For the text-containing cell, return its midpoint in [X, Y] coordinate format. 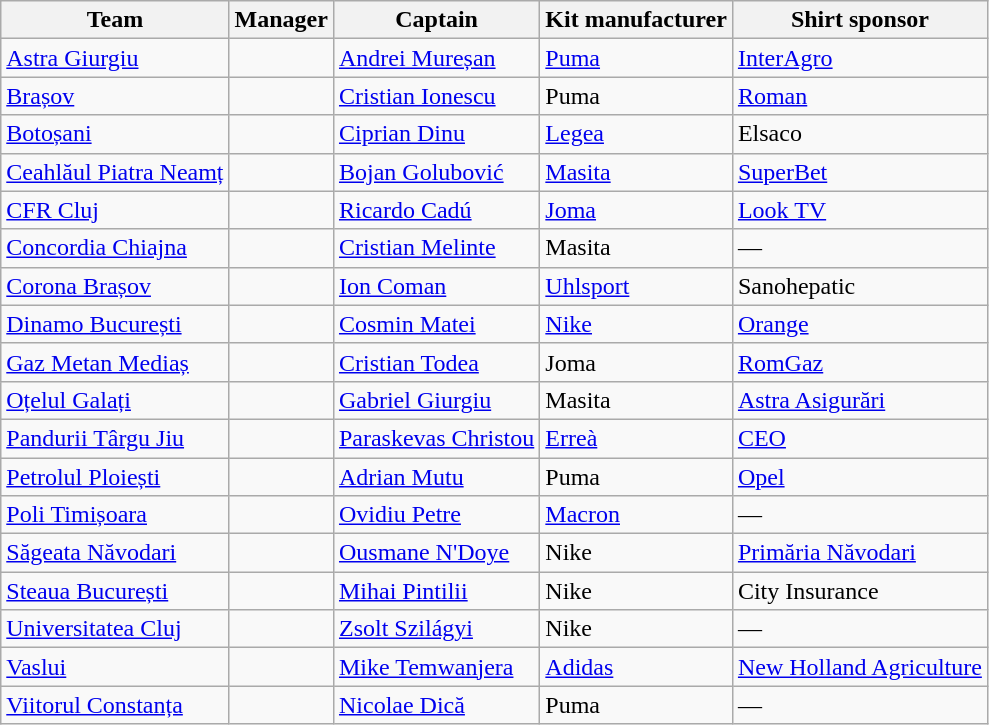
Ousmane N'Doye [436, 553]
Manager [281, 20]
Cristian Melinte [436, 248]
Team [115, 20]
Paraskevas Christou [436, 438]
Mike Temwanjera [436, 667]
Uhlsport [636, 286]
Andrei Mureșan [436, 58]
Erreà [636, 438]
Adrian Mutu [436, 477]
Pandurii Târgu Jiu [115, 438]
Botoșani [115, 134]
Adidas [636, 667]
InterAgro [860, 58]
Corona Brașov [115, 286]
SuperBet [860, 172]
Oțelul Galați [115, 400]
Orange [860, 324]
Steaua București [115, 591]
Viitorul Constanța [115, 705]
Cosmin Matei [436, 324]
Concordia Chiajna [115, 248]
Nicolae Dică [436, 705]
Petrolul Ploiești [115, 477]
Poli Timișoara [115, 515]
Gabriel Giurgiu [436, 400]
Zsolt Szilágyi [436, 629]
Mihai Pintilii [436, 591]
Cristian Todea [436, 362]
Vaslui [115, 667]
Ceahlăul Piatra Neamț [115, 172]
Opel [860, 477]
Shirt sponsor [860, 20]
CFR Cluj [115, 210]
Roman [860, 96]
Legea [636, 134]
Sanohepatic [860, 286]
Cristian Ionescu [436, 96]
RomGaz [860, 362]
Kit manufacturer [636, 20]
Elsaco [860, 134]
City Insurance [860, 591]
Bojan Golubović [436, 172]
Săgeata Năvodari [115, 553]
Astra Asigurări [860, 400]
Captain [436, 20]
Astra Giurgiu [115, 58]
Brașov [115, 96]
Ricardo Cadú [436, 210]
Ciprian Dinu [436, 134]
Look TV [860, 210]
Ovidiu Petre [436, 515]
Ion Coman [436, 286]
CEO [860, 438]
Primăria Năvodari [860, 553]
New Holland Agriculture [860, 667]
Macron [636, 515]
Dinamo București [115, 324]
Universitatea Cluj [115, 629]
Gaz Metan Mediaș [115, 362]
